Provide the [X, Y] coordinate of the cell's center where the given text is located.  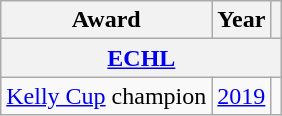
Kelly Cup champion [106, 96]
2019 [242, 96]
Year [242, 20]
Award [106, 20]
ECHL [142, 58]
